From the cell containing the given text, extract its center point as (X, Y) coordinate. 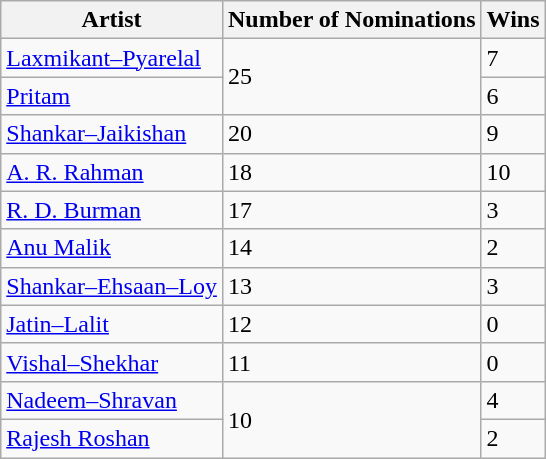
Vishal–Shekhar (112, 362)
Rajesh Roshan (112, 438)
Laxmikant–Pyarelal (112, 58)
6 (513, 96)
13 (352, 286)
9 (513, 134)
R. D. Burman (112, 210)
20 (352, 134)
17 (352, 210)
14 (352, 248)
7 (513, 58)
Shankar–Ehsaan–Loy (112, 286)
Shankar–Jaikishan (112, 134)
Nadeem–Shravan (112, 400)
4 (513, 400)
Anu Malik (112, 248)
25 (352, 77)
A. R. Rahman (112, 172)
11 (352, 362)
Pritam (112, 96)
Artist (112, 20)
Number of Nominations (352, 20)
18 (352, 172)
12 (352, 324)
Wins (513, 20)
Jatin–Lalit (112, 324)
